Locate the cell with the specified text and output its [X, Y] center coordinate. 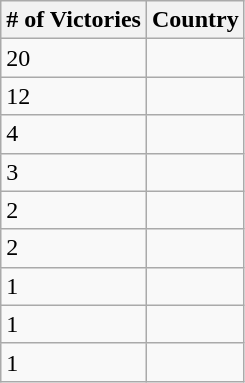
20 [74, 58]
# of Victories [74, 20]
4 [74, 134]
3 [74, 172]
12 [74, 96]
Country [195, 20]
